Return the [x, y] coordinate for the center point of the cell that contains the specified text.  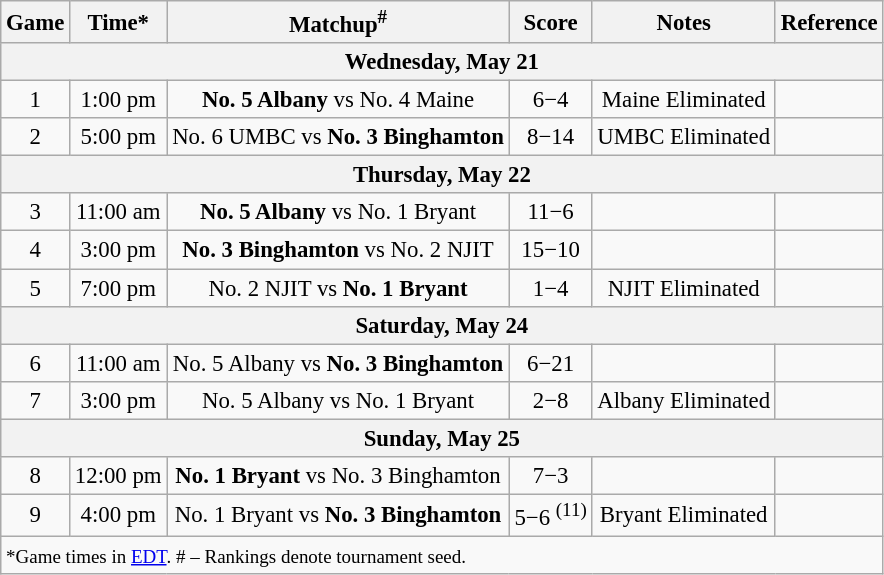
Matchup# [338, 22]
Sunday, May 25 [442, 438]
3 [36, 213]
Albany Eliminated [684, 400]
7:00 pm [118, 288]
15−10 [550, 250]
5:00 pm [118, 137]
1 [36, 100]
1−4 [550, 288]
Bryant Eliminated [684, 515]
No. 6 UMBC vs No. 3 Binghamton [338, 137]
9 [36, 515]
Maine Eliminated [684, 100]
Reference [829, 22]
*Game times in EDT. # – Rankings denote tournament seed. [442, 555]
8−14 [550, 137]
Thursday, May 22 [442, 175]
No. 2 NJIT vs No. 1 Bryant [338, 288]
Game [36, 22]
6−4 [550, 100]
6−21 [550, 363]
2 [36, 137]
7 [36, 400]
2−8 [550, 400]
1:00 pm [118, 100]
No. 5 Albany vs No. 3 Binghamton [338, 363]
11−6 [550, 213]
4:00 pm [118, 515]
8 [36, 476]
7−3 [550, 476]
4 [36, 250]
Time* [118, 22]
12:00 pm [118, 476]
Saturday, May 24 [442, 325]
5 [36, 288]
Score [550, 22]
No. 5 Albany vs No. 4 Maine [338, 100]
Notes [684, 22]
UMBC Eliminated [684, 137]
NJIT Eliminated [684, 288]
Wednesday, May 21 [442, 62]
No. 3 Binghamton vs No. 2 NJIT [338, 250]
6 [36, 363]
5−6 (11) [550, 515]
